For the text-containing cell, return its midpoint in [X, Y] coordinate format. 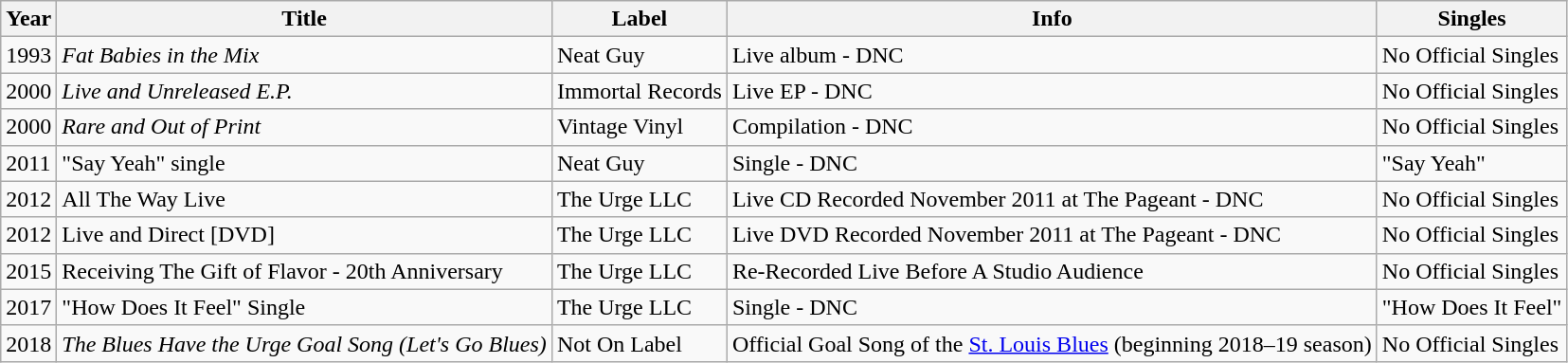
Title [305, 19]
"How Does It Feel" [1472, 307]
Live EP - DNC [1052, 91]
2018 [28, 343]
All The Way Live [305, 199]
Fat Babies in the Mix [305, 55]
2017 [28, 307]
"Say Yeah" [1472, 163]
Year [28, 19]
Live CD Recorded November 2011 at The Pageant - DNC [1052, 199]
Singles [1472, 19]
Info [1052, 19]
Label [639, 19]
Re-Recorded Live Before A Studio Audience [1052, 271]
Live and Direct [DVD] [305, 235]
Immortal Records [639, 91]
1993 [28, 55]
Live album - DNC [1052, 55]
Vintage Vinyl [639, 127]
Official Goal Song of the St. Louis Blues (beginning 2018–19 season) [1052, 343]
Receiving The Gift of Flavor - 20th Anniversary [305, 271]
Live and Unreleased E.P. [305, 91]
Rare and Out of Print [305, 127]
"Say Yeah" single [305, 163]
Compilation - DNC [1052, 127]
Live DVD Recorded November 2011 at The Pageant - DNC [1052, 235]
"How Does It Feel" Single [305, 307]
2015 [28, 271]
2011 [28, 163]
Not On Label [639, 343]
The Blues Have the Urge Goal Song (Let's Go Blues) [305, 343]
